For the text-containing cell, return its midpoint in (x, y) coordinate format. 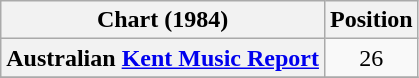
Australian Kent Music Report (163, 58)
26 (371, 58)
Chart (1984) (163, 20)
Position (371, 20)
